Detect which cell encompasses the target text, then output its [X, Y] center coordinate. 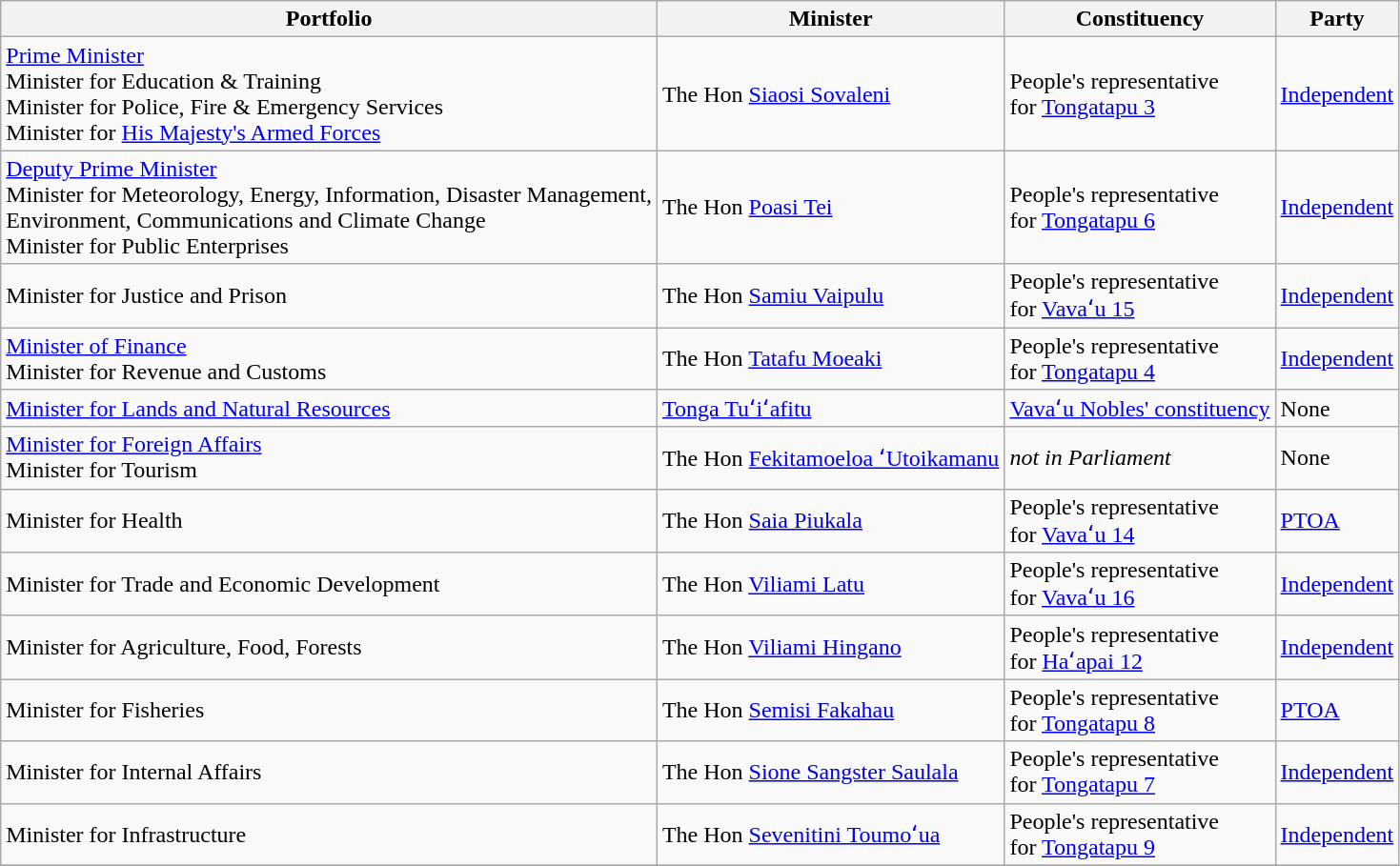
The Hon Fekitamoeloa ʻUtoikamanu [830, 457]
Portfolio [330, 19]
People's representativefor Haʻapai 12 [1140, 648]
Tonga Tuʻiʻafitu [830, 409]
People's representativefor Vavaʻu 15 [1140, 295]
People's representativefor Tongatapu 9 [1140, 835]
The Hon Saia Piukala [830, 520]
Minister for Fisheries [330, 711]
Minister of Finance Minister for Revenue and Customs [330, 358]
Minister for Foreign Affairs Minister for Tourism [330, 457]
Constituency [1140, 19]
The Hon Sione Sangster Saulala [830, 772]
People's representativefor Vavaʻu 16 [1140, 585]
The Hon Semisi Fakahau [830, 711]
The Hon Tatafu Moeaki [830, 358]
People's representativefor Tongatapu 3 [1140, 93]
People's representativefor Tongatapu 8 [1140, 711]
People's representativefor Tongatapu 6 [1140, 208]
Vavaʻu Nobles' constituency [1140, 409]
The Hon Sevenitini Toumoʻua [830, 835]
Party [1337, 19]
The Hon Viliami Latu [830, 585]
Minister for Lands and Natural Resources [330, 409]
The Hon Viliami Hingano [830, 648]
Minister [830, 19]
People's representativefor Tongatapu 4 [1140, 358]
People's representativefor Tongatapu 7 [1140, 772]
Minister for Agriculture, Food, Forests [330, 648]
The Hon Siaosi Sovaleni [830, 93]
Minister for Trade and Economic Development [330, 585]
Minister for Justice and Prison [330, 295]
The Hon Poasi Tei [830, 208]
Minister for Infrastructure [330, 835]
Minister for Health [330, 520]
The Hon Samiu Vaipulu [830, 295]
Prime Minister Minister for Education & Training Minister for Police, Fire & Emergency Services Minister for His Majesty's Armed Forces [330, 93]
People's representativefor Vavaʻu 14 [1140, 520]
not in Parliament [1140, 457]
Minister for Internal Affairs [330, 772]
